Determine the [x, y] coordinate at the center of the cell enclosing the given text.  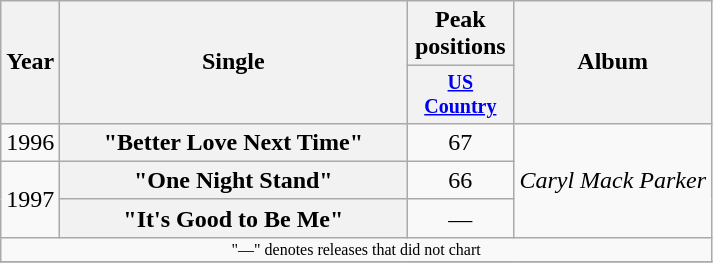
Year [30, 62]
"Better Love Next Time" [234, 142]
Peak positions [460, 34]
— [460, 218]
Album [613, 62]
1997 [30, 199]
67 [460, 142]
Caryl Mack Parker [613, 180]
"One Night Stand" [234, 180]
US Country [460, 94]
"—" denotes releases that did not chart [356, 249]
Single [234, 62]
1996 [30, 142]
66 [460, 180]
"It's Good to Be Me" [234, 218]
